Identify which cell holds the provided text, then report its (X, Y) central coordinate. 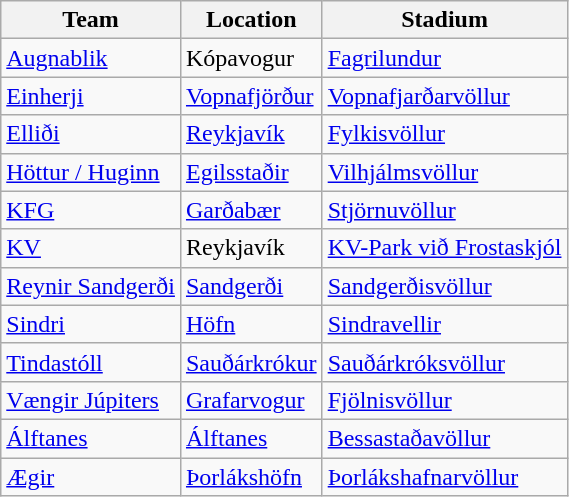
Vopnafjörður (251, 96)
Vængir Júpiters (91, 400)
Stjörnuvöllur (444, 210)
Elliði (91, 134)
KV-Park við Frostaskjól (444, 248)
Sandgerðisvöllur (444, 286)
Einherji (91, 96)
Team (91, 20)
Fylkisvöllur (444, 134)
Location (251, 20)
Kópavogur (251, 58)
Þorlákshafnarvöllur (444, 477)
Grafarvogur (251, 400)
Ægir (91, 477)
Sandgerði (251, 286)
Sauðárkróksvöllur (444, 362)
Augnablik (91, 58)
Stadium (444, 20)
Höttur / Huginn (91, 172)
Bessastaðavöllur (444, 438)
Egilsstaðir (251, 172)
KV (91, 248)
Tindastóll (91, 362)
Sauðárkrókur (251, 362)
Vopnafjarðarvöllur (444, 96)
Fagrilundur (444, 58)
Reynir Sandgerði (91, 286)
Vilhjálmsvöllur (444, 172)
Fjölnisvöllur (444, 400)
Garðabær (251, 210)
Þorlákshöfn (251, 477)
Sindri (91, 324)
Sindravellir (444, 324)
KFG (91, 210)
Höfn (251, 324)
